Identify which cell holds the provided text, then report its [x, y] central coordinate. 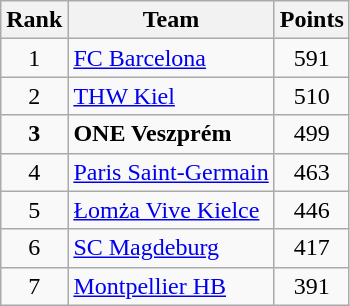
Points [312, 20]
7 [34, 286]
591 [312, 58]
417 [312, 248]
463 [312, 172]
SC Magdeburg [171, 248]
6 [34, 248]
Łomża Vive Kielce [171, 210]
Paris Saint-Germain [171, 172]
510 [312, 96]
5 [34, 210]
Team [171, 20]
1 [34, 58]
446 [312, 210]
3 [34, 134]
Montpellier HB [171, 286]
FC Barcelona [171, 58]
2 [34, 96]
499 [312, 134]
ONE Veszprém [171, 134]
THW Kiel [171, 96]
4 [34, 172]
Rank [34, 20]
391 [312, 286]
